Detect which cell encompasses the target text, then output its [X, Y] center coordinate. 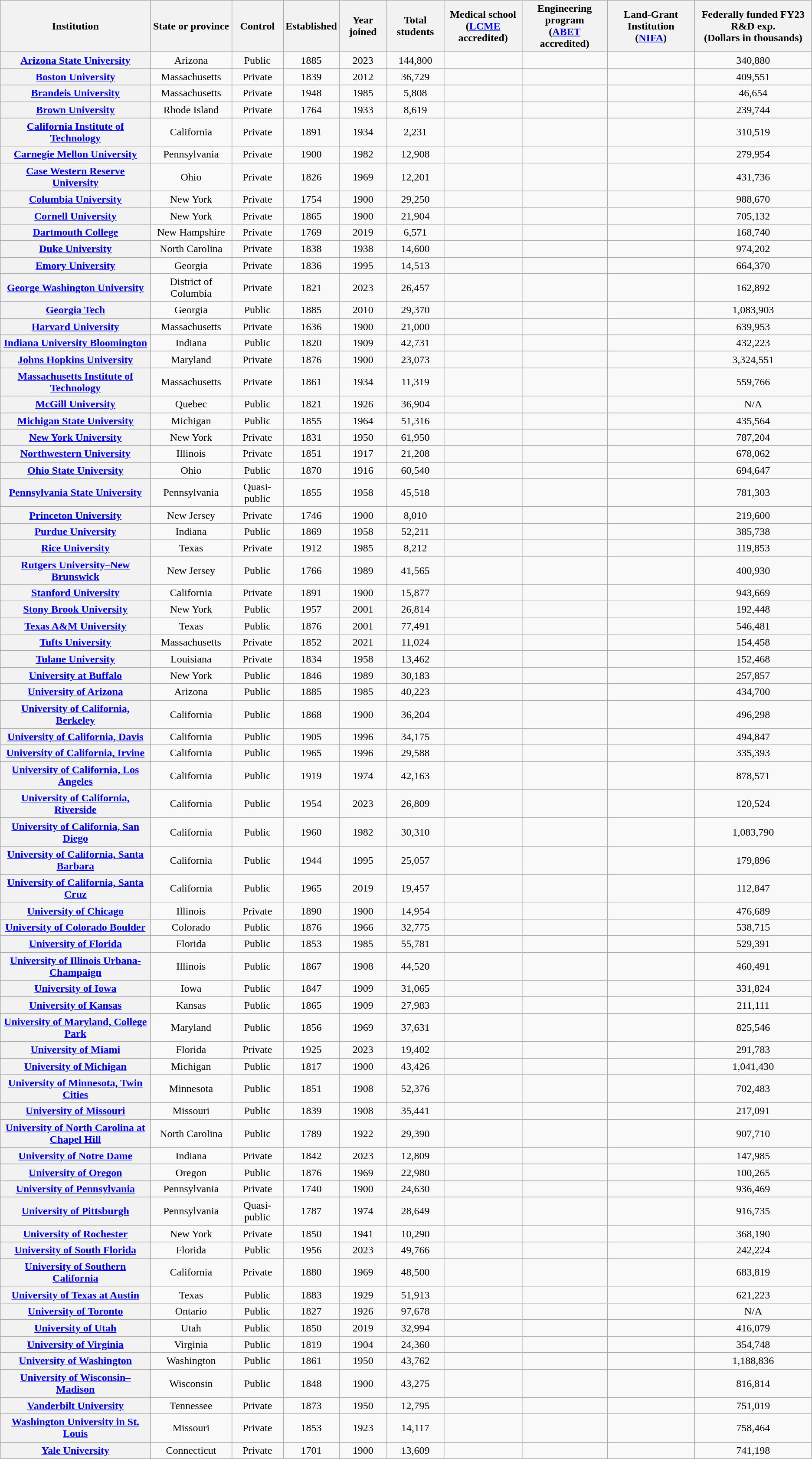
University of Virginia [75, 1344]
1846 [311, 675]
529,391 [753, 944]
43,275 [416, 1383]
University of California, Berkeley [75, 714]
1867 [311, 967]
162,892 [753, 288]
Tulane University [75, 659]
1740 [311, 1189]
Connecticut [191, 1450]
Federally funded FY23 R&D exp.(Dollars in thousands) [753, 26]
1917 [363, 454]
Control [257, 26]
Washington University in St. Louis [75, 1428]
25,057 [416, 860]
2010 [363, 310]
400,930 [753, 570]
University of California, Santa Cruz [75, 889]
George Washington University [75, 288]
1919 [311, 776]
University of Toronto [75, 1311]
40,223 [416, 692]
1948 [311, 93]
77,491 [416, 626]
21,904 [416, 216]
University of Southern California [75, 1273]
55,781 [416, 944]
1817 [311, 1066]
32,775 [416, 928]
1834 [311, 659]
29,250 [416, 199]
1870 [311, 470]
University of California, Davis [75, 737]
239,744 [753, 110]
Columbia University [75, 199]
878,571 [753, 776]
119,853 [753, 548]
University of South Florida [75, 1250]
3,324,551 [753, 360]
29,390 [416, 1133]
Georgia Tech [75, 310]
Tufts University [75, 643]
331,824 [753, 989]
1929 [363, 1295]
1938 [363, 249]
144,800 [416, 60]
Carnegie Mellon University [75, 154]
49,766 [416, 1250]
1789 [311, 1133]
42,731 [416, 343]
30,310 [416, 832]
California Institute of Technology [75, 132]
44,520 [416, 967]
University of North Carolina at Chapel Hill [75, 1133]
257,857 [753, 675]
Harvard University [75, 327]
1964 [363, 421]
26,457 [416, 288]
Purdue University [75, 531]
639,953 [753, 327]
147,985 [753, 1156]
Minnesota [191, 1089]
43,762 [416, 1361]
546,481 [753, 626]
460,491 [753, 967]
1831 [311, 437]
University of Oregon [75, 1172]
Institution [75, 26]
1954 [311, 803]
1820 [311, 343]
University of Texas at Austin [75, 1295]
816,814 [753, 1383]
University of Maryland, College Park [75, 1027]
McGill University [75, 404]
61,950 [416, 437]
Total students [416, 26]
1746 [311, 515]
District of Columbia [191, 288]
University of Utah [75, 1328]
University of California, Irvine [75, 753]
34,175 [416, 737]
435,564 [753, 421]
Wisconsin [191, 1383]
751,019 [753, 1406]
51,913 [416, 1295]
University of Notre Dame [75, 1156]
Massachusetts Institute of Technology [75, 382]
12,908 [416, 154]
14,954 [416, 911]
168,740 [753, 232]
152,468 [753, 659]
936,469 [753, 1189]
Colorado [191, 928]
112,847 [753, 889]
154,458 [753, 643]
University of California, San Diego [75, 832]
24,360 [416, 1344]
8,212 [416, 548]
741,198 [753, 1450]
26,814 [416, 610]
University of Illinois Urbana-Champaign [75, 967]
8,010 [416, 515]
Utah [191, 1328]
60,540 [416, 470]
12,795 [416, 1406]
University of Pittsburgh [75, 1211]
Iowa [191, 989]
Pennsylvania State University [75, 493]
Rice University [75, 548]
Land-Grant Institution(NIFA) [651, 26]
Dartmouth College [75, 232]
51,316 [416, 421]
14,117 [416, 1428]
1873 [311, 1406]
559,766 [753, 382]
1941 [363, 1233]
Vanderbilt University [75, 1406]
907,710 [753, 1133]
1956 [311, 1250]
42,163 [416, 776]
621,223 [753, 1295]
Northwestern University [75, 454]
31,065 [416, 989]
1769 [311, 232]
385,738 [753, 531]
Case Western Reserve University [75, 177]
368,190 [753, 1233]
37,631 [416, 1027]
21,000 [416, 327]
825,546 [753, 1027]
781,303 [753, 493]
494,847 [753, 737]
1944 [311, 860]
1636 [311, 327]
1787 [311, 1211]
1819 [311, 1344]
678,062 [753, 454]
University of Kansas [75, 1005]
1836 [311, 265]
476,689 [753, 911]
Established [311, 26]
29,588 [416, 753]
University of Missouri [75, 1111]
2012 [363, 77]
120,524 [753, 803]
University of Chicago [75, 911]
217,091 [753, 1111]
694,647 [753, 470]
30,183 [416, 675]
1766 [311, 570]
1852 [311, 643]
1933 [363, 110]
University of Arizona [75, 692]
29,370 [416, 310]
1960 [311, 832]
15,877 [416, 593]
New York University [75, 437]
664,370 [753, 265]
University of California, Riverside [75, 803]
Year joined [363, 26]
2021 [363, 643]
1847 [311, 989]
36,904 [416, 404]
705,132 [753, 216]
University of California, Santa Barbara [75, 860]
974,202 [753, 249]
University of Iowa [75, 989]
97,678 [416, 1311]
University of Pennsylvania [75, 1189]
916,735 [753, 1211]
21,208 [416, 454]
52,211 [416, 531]
340,880 [753, 60]
416,079 [753, 1328]
1848 [311, 1383]
310,519 [753, 132]
1883 [311, 1295]
19,457 [416, 889]
41,565 [416, 570]
335,393 [753, 753]
University of Wisconsin–Madison [75, 1383]
Louisiana [191, 659]
University of Minnesota, Twin Cities [75, 1089]
1868 [311, 714]
32,994 [416, 1328]
27,983 [416, 1005]
8,619 [416, 110]
683,819 [753, 1273]
Emory University [75, 265]
22,980 [416, 1172]
943,669 [753, 593]
434,700 [753, 692]
219,600 [753, 515]
Indiana University Bloomington [75, 343]
State or province [191, 26]
431,736 [753, 177]
University of Miami [75, 1050]
13,462 [416, 659]
Medical school(LCME accredited) [483, 26]
279,954 [753, 154]
Tennessee [191, 1406]
35,441 [416, 1111]
1916 [363, 470]
179,896 [753, 860]
University of Florida [75, 944]
Kansas [191, 1005]
192,448 [753, 610]
19,402 [416, 1050]
46,654 [753, 93]
12,201 [416, 177]
787,204 [753, 437]
211,111 [753, 1005]
Cornell University [75, 216]
11,319 [416, 382]
1764 [311, 110]
758,464 [753, 1428]
242,224 [753, 1250]
11,024 [416, 643]
12,809 [416, 1156]
Rhode Island [191, 110]
1826 [311, 177]
Yale University [75, 1450]
Michigan State University [75, 421]
Ontario [191, 1311]
Washington [191, 1361]
Virginia [191, 1344]
1923 [363, 1428]
Rutgers University–New Brunswick [75, 570]
Stanford University [75, 593]
1,083,790 [753, 832]
Brandeis University [75, 93]
48,500 [416, 1273]
36,204 [416, 714]
1,041,430 [753, 1066]
14,600 [416, 249]
1904 [363, 1344]
Boston University [75, 77]
University of California, Los Angeles [75, 776]
14,513 [416, 265]
538,715 [753, 928]
5,808 [416, 93]
1,083,903 [753, 310]
1905 [311, 737]
43,426 [416, 1066]
Engineering program(ABET accredited) [565, 26]
2,231 [416, 132]
100,265 [753, 1172]
432,223 [753, 343]
University of Colorado Boulder [75, 928]
36,729 [416, 77]
1912 [311, 548]
1957 [311, 610]
1754 [311, 199]
Oregon [191, 1172]
28,649 [416, 1211]
291,783 [753, 1050]
1890 [311, 911]
Stony Brook University [75, 610]
1827 [311, 1311]
New Hampshire [191, 232]
1842 [311, 1156]
University at Buffalo [75, 675]
Ohio State University [75, 470]
1701 [311, 1450]
26,809 [416, 803]
Duke University [75, 249]
23,073 [416, 360]
University of Washington [75, 1361]
Arizona State University [75, 60]
Texas A&M University [75, 626]
1838 [311, 249]
1,188,836 [753, 1361]
6,571 [416, 232]
702,483 [753, 1089]
24,630 [416, 1189]
10,290 [416, 1233]
1880 [311, 1273]
409,551 [753, 77]
1925 [311, 1050]
52,376 [416, 1089]
Brown University [75, 110]
Quebec [191, 404]
1856 [311, 1027]
1869 [311, 531]
University of Michigan [75, 1066]
Princeton University [75, 515]
Johns Hopkins University [75, 360]
1922 [363, 1133]
13,609 [416, 1450]
University of Rochester [75, 1233]
1966 [363, 928]
45,518 [416, 493]
988,670 [753, 199]
496,298 [753, 714]
354,748 [753, 1344]
